Identify which cell holds the provided text, then report its (x, y) central coordinate. 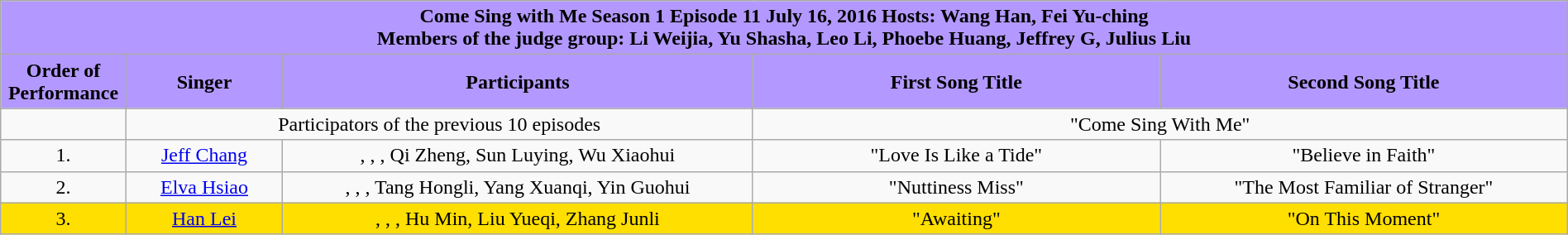
3. (64, 218)
, , , Qi Zheng, Sun Luying, Wu Xiaohui (518, 156)
Participators of the previous 10 episodes (439, 124)
"Nuttiness Miss" (956, 187)
"The Most Familiar of Stranger" (1365, 187)
First Song Title (956, 81)
Participants (518, 81)
Order of Performance (64, 81)
"Love Is Like a Tide" (956, 156)
"On This Moment" (1365, 218)
Second Song Title (1365, 81)
2. (64, 187)
Singer (203, 81)
1. (64, 156)
"Come Sing With Me" (1159, 124)
Jeff Chang (203, 156)
, , , Tang Hongli, Yang Xuanqi, Yin Guohui (518, 187)
Elva Hsiao (203, 187)
"Believe in Faith" (1365, 156)
, , , Hu Min, Liu Yueqi, Zhang Junli (518, 218)
"Awaiting" (956, 218)
Han Lei (203, 218)
